From the cell containing the given text, extract its center point as [x, y] coordinate. 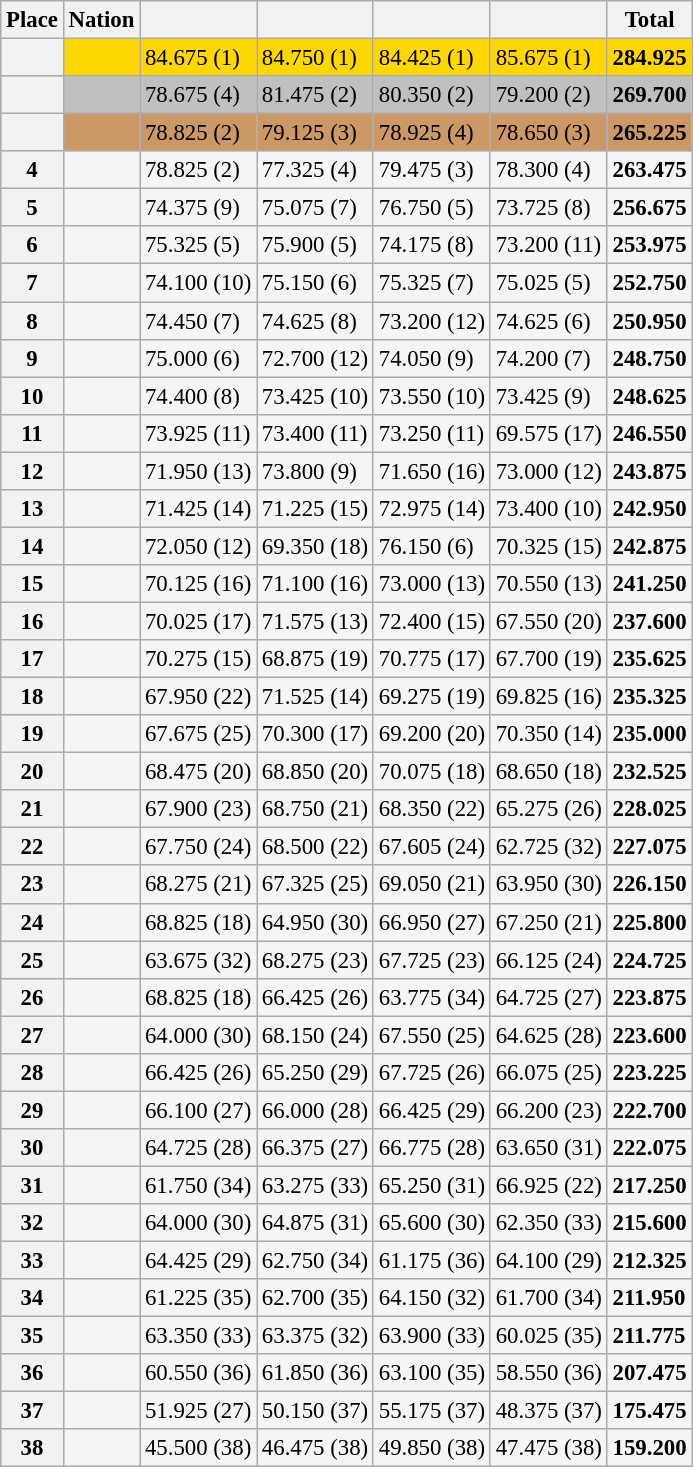
73.400 (10) [548, 509]
14 [32, 546]
64.425 (29) [198, 1261]
71.100 (16) [316, 584]
226.150 [650, 885]
66.950 (27) [432, 922]
78.300 (4) [548, 170]
68.850 (20) [316, 772]
61.225 (35) [198, 1298]
69.575 (17) [548, 433]
63.950 (30) [548, 885]
265.225 [650, 133]
67.605 (24) [432, 847]
Place [32, 20]
67.700 (19) [548, 659]
66.100 (27) [198, 1110]
73.200 (11) [548, 245]
30 [32, 1148]
75.150 (6) [316, 283]
34 [32, 1298]
78.925 (4) [432, 133]
211.950 [650, 1298]
18 [32, 697]
222.700 [650, 1110]
67.725 (26) [432, 1073]
63.675 (32) [198, 960]
74.050 (9) [432, 358]
51.925 (27) [198, 1411]
15 [32, 584]
228.025 [650, 809]
68.650 (18) [548, 772]
72.975 (14) [432, 509]
68.475 (20) [198, 772]
237.600 [650, 621]
11 [32, 433]
31 [32, 1185]
26 [32, 997]
9 [32, 358]
79.125 (3) [316, 133]
223.225 [650, 1073]
55.175 (37) [432, 1411]
65.600 (30) [432, 1223]
207.475 [650, 1373]
212.325 [650, 1261]
23 [32, 885]
74.400 (8) [198, 396]
222.075 [650, 1148]
22 [32, 847]
73.425 (9) [548, 396]
242.875 [650, 546]
241.250 [650, 584]
66.125 (24) [548, 960]
242.950 [650, 509]
70.125 (16) [198, 584]
73.425 (10) [316, 396]
63.275 (33) [316, 1185]
211.775 [650, 1336]
250.950 [650, 321]
62.725 (32) [548, 847]
68.150 (24) [316, 1035]
61.700 (34) [548, 1298]
73.550 (10) [432, 396]
74.375 (9) [198, 208]
68.500 (22) [316, 847]
73.250 (11) [432, 433]
70.775 (17) [432, 659]
67.900 (23) [198, 809]
284.925 [650, 58]
248.750 [650, 358]
58.550 (36) [548, 1373]
70.350 (14) [548, 734]
248.625 [650, 396]
69.275 (19) [432, 697]
75.325 (7) [432, 283]
67.950 (22) [198, 697]
74.450 (7) [198, 321]
243.875 [650, 471]
235.000 [650, 734]
79.200 (2) [548, 95]
67.725 (23) [432, 960]
60.025 (35) [548, 1336]
68.275 (21) [198, 885]
75.900 (5) [316, 245]
Total [650, 20]
72.400 (15) [432, 621]
64.725 (27) [548, 997]
70.325 (15) [548, 546]
75.000 (6) [198, 358]
84.425 (1) [432, 58]
66.000 (28) [316, 1110]
75.025 (5) [548, 283]
70.275 (15) [198, 659]
223.875 [650, 997]
71.650 (16) [432, 471]
69.050 (21) [432, 885]
67.550 (20) [548, 621]
37 [32, 1411]
63.100 (35) [432, 1373]
72.700 (12) [316, 358]
69.350 (18) [316, 546]
73.925 (11) [198, 433]
67.550 (25) [432, 1035]
217.250 [650, 1185]
71.425 (14) [198, 509]
72.050 (12) [198, 546]
36 [32, 1373]
253.975 [650, 245]
84.750 (1) [316, 58]
63.350 (33) [198, 1336]
70.550 (13) [548, 584]
66.075 (25) [548, 1073]
70.075 (18) [432, 772]
73.000 (12) [548, 471]
76.150 (6) [432, 546]
16 [32, 621]
62.700 (35) [316, 1298]
19 [32, 734]
66.775 (28) [432, 1148]
246.550 [650, 433]
73.800 (9) [316, 471]
78.650 (3) [548, 133]
84.675 (1) [198, 58]
6 [32, 245]
225.800 [650, 922]
263.475 [650, 170]
232.525 [650, 772]
76.750 (5) [432, 208]
68.350 (22) [432, 809]
71.575 (13) [316, 621]
10 [32, 396]
13 [32, 509]
74.100 (10) [198, 283]
71.225 (15) [316, 509]
17 [32, 659]
27 [32, 1035]
35 [32, 1336]
66.425 (29) [432, 1110]
25 [32, 960]
12 [32, 471]
67.325 (25) [316, 885]
235.325 [650, 697]
80.350 (2) [432, 95]
62.350 (33) [548, 1223]
77.325 (4) [316, 170]
33 [32, 1261]
32 [32, 1223]
Nation [101, 20]
64.875 (31) [316, 1223]
68.750 (21) [316, 809]
66.375 (27) [316, 1148]
62.750 (34) [316, 1261]
67.250 (21) [548, 922]
224.725 [650, 960]
235.625 [650, 659]
67.675 (25) [198, 734]
48.375 (37) [548, 1411]
63.375 (32) [316, 1336]
71.950 (13) [198, 471]
29 [32, 1110]
20 [32, 772]
63.650 (31) [548, 1148]
81.475 (2) [316, 95]
8 [32, 321]
64.625 (28) [548, 1035]
61.750 (34) [198, 1185]
69.825 (16) [548, 697]
175.475 [650, 1411]
64.950 (30) [316, 922]
227.075 [650, 847]
63.900 (33) [432, 1336]
60.550 (36) [198, 1373]
223.600 [650, 1035]
269.700 [650, 95]
24 [32, 922]
73.200 (12) [432, 321]
61.175 (36) [432, 1261]
65.250 (31) [432, 1185]
4 [32, 170]
73.725 (8) [548, 208]
64.150 (32) [432, 1298]
70.300 (17) [316, 734]
74.175 (8) [432, 245]
65.275 (26) [548, 809]
61.850 (36) [316, 1373]
73.400 (11) [316, 433]
50.150 (37) [316, 1411]
5 [32, 208]
68.275 (23) [316, 960]
74.200 (7) [548, 358]
66.925 (22) [548, 1185]
64.100 (29) [548, 1261]
28 [32, 1073]
79.475 (3) [432, 170]
67.750 (24) [198, 847]
70.025 (17) [198, 621]
252.750 [650, 283]
75.325 (5) [198, 245]
75.075 (7) [316, 208]
85.675 (1) [548, 58]
68.875 (19) [316, 659]
7 [32, 283]
63.775 (34) [432, 997]
256.675 [650, 208]
64.725 (28) [198, 1148]
215.600 [650, 1223]
65.250 (29) [316, 1073]
73.000 (13) [432, 584]
74.625 (8) [316, 321]
69.200 (20) [432, 734]
78.675 (4) [198, 95]
74.625 (6) [548, 321]
66.200 (23) [548, 1110]
21 [32, 809]
71.525 (14) [316, 697]
